Return the (x, y) coordinate for the center point of the cell that contains the specified text.  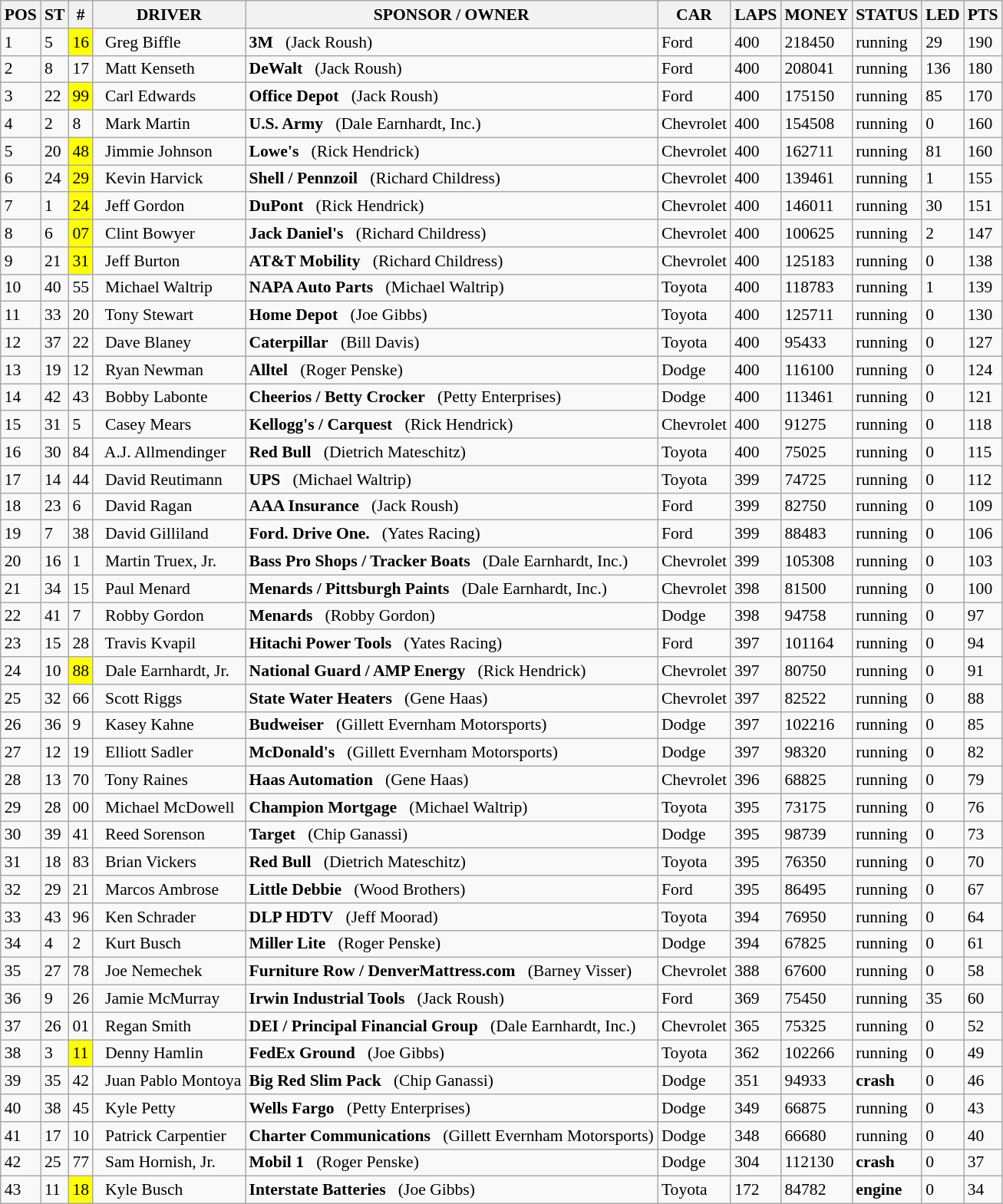
AT&T Mobility (Richard Childress) (451, 261)
115 (983, 452)
170 (983, 97)
Champion Mortgage (Michael Waltrip) (451, 807)
David Ragan (169, 506)
Wells Fargo (Petty Enterprises) (451, 1108)
82750 (817, 506)
PTS (983, 15)
Charter Communications (Gillett Evernham Motorsports) (451, 1136)
Mark Martin (169, 124)
National Guard / AMP Energy (Rick Hendrick) (451, 671)
76 (983, 807)
Kyle Petty (169, 1108)
Haas Automation (Gene Haas) (451, 780)
Patrick Carpentier (169, 1136)
44 (81, 480)
A.J. Allmendinger (169, 452)
67600 (817, 971)
Ford. Drive One. (Yates Racing) (451, 534)
125711 (817, 315)
Kasey Kahne (169, 725)
Matt Kenseth (169, 69)
David Reutimann (169, 480)
Clint Bowyer (169, 233)
45 (81, 1108)
Cheerios / Betty Crocker (Petty Enterprises) (451, 397)
MONEY (817, 15)
Menards / Pittsburgh Paints (Dale Earnhardt, Inc.) (451, 589)
Tony Stewart (169, 315)
95433 (817, 343)
Ryan Newman (169, 370)
Carl Edwards (169, 97)
112130 (817, 1163)
Greg Biffle (169, 42)
74725 (817, 480)
Big Red Slim Pack (Chip Ganassi) (451, 1081)
73 (983, 835)
180 (983, 69)
SPONSOR / OWNER (451, 15)
349 (755, 1108)
66 (81, 698)
Kurt Busch (169, 944)
DeWalt (Jack Roush) (451, 69)
3M (Jack Roush) (451, 42)
Jamie McMurray (169, 999)
99 (81, 97)
NAPA Auto Parts (Michael Waltrip) (451, 288)
81500 (817, 589)
138 (983, 261)
208041 (817, 69)
Office Depot (Jack Roush) (451, 97)
FedEx Ground (Joe Gibbs) (451, 1054)
LAPS (755, 15)
84782 (817, 1190)
116100 (817, 370)
190 (983, 42)
162711 (817, 151)
79 (983, 780)
124 (983, 370)
139461 (817, 179)
Jimmie Johnson (169, 151)
103 (983, 562)
00 (81, 807)
94758 (817, 616)
Budweiser (Gillett Evernham Motorsports) (451, 725)
Furniture Row / DenverMattress.com (Barney Visser) (451, 971)
102216 (817, 725)
80750 (817, 671)
Kellogg's / Carquest (Rick Hendrick) (451, 425)
Little Debbie (Wood Brothers) (451, 889)
Dale Earnhardt, Jr. (169, 671)
STATUS (887, 15)
68825 (817, 780)
State Water Heaters (Gene Haas) (451, 698)
Mobil 1 (Roger Penske) (451, 1163)
58 (983, 971)
# (81, 15)
49 (983, 1054)
218450 (817, 42)
Juan Pablo Montoya (169, 1081)
Irwin Industrial Tools (Jack Roush) (451, 999)
UPS (Michael Waltrip) (451, 480)
48 (81, 151)
121 (983, 397)
91 (983, 671)
66875 (817, 1108)
Home Depot (Joe Gibbs) (451, 315)
engine (887, 1190)
Tony Raines (169, 780)
Reed Sorenson (169, 835)
155 (983, 179)
125183 (817, 261)
86495 (817, 889)
82522 (817, 698)
Kyle Busch (169, 1190)
67825 (817, 944)
Denny Hamlin (169, 1054)
Michael Waltrip (169, 288)
348 (755, 1136)
112 (983, 480)
ST (55, 15)
Jack Daniel's (Richard Childress) (451, 233)
75450 (817, 999)
Interstate Batteries (Joe Gibbs) (451, 1190)
136 (942, 69)
DEI / Principal Financial Group (Dale Earnhardt, Inc.) (451, 1026)
Jeff Gordon (169, 206)
130 (983, 315)
304 (755, 1163)
362 (755, 1054)
Lowe's (Rick Hendrick) (451, 151)
365 (755, 1026)
118 (983, 425)
Paul Menard (169, 589)
81 (942, 151)
172 (755, 1190)
Dave Blaney (169, 343)
127 (983, 343)
388 (755, 971)
84 (81, 452)
369 (755, 999)
Regan Smith (169, 1026)
351 (755, 1081)
75025 (817, 452)
Menards (Robby Gordon) (451, 616)
105308 (817, 562)
AAA Insurance (Jack Roush) (451, 506)
46 (983, 1081)
77 (81, 1163)
175150 (817, 97)
100 (983, 589)
94933 (817, 1081)
55 (81, 288)
139 (983, 288)
82 (983, 753)
POS (21, 15)
98320 (817, 753)
106 (983, 534)
Brian Vickers (169, 863)
91275 (817, 425)
Caterpillar (Bill Davis) (451, 343)
97 (983, 616)
Scott Riggs (169, 698)
66680 (817, 1136)
McDonald's (Gillett Evernham Motorsports) (451, 753)
118783 (817, 288)
Joe Nemechek (169, 971)
Bass Pro Shops / Tracker Boats (Dale Earnhardt, Inc.) (451, 562)
60 (983, 999)
83 (81, 863)
396 (755, 780)
101164 (817, 644)
154508 (817, 124)
Michael McDowell (169, 807)
98739 (817, 835)
73175 (817, 807)
78 (81, 971)
94 (983, 644)
Elliott Sadler (169, 753)
Hitachi Power Tools (Yates Racing) (451, 644)
Bobby Labonte (169, 397)
Sam Hornish, Jr. (169, 1163)
Ken Schrader (169, 917)
07 (81, 233)
52 (983, 1026)
64 (983, 917)
67 (983, 889)
01 (81, 1026)
151 (983, 206)
Alltel (Roger Penske) (451, 370)
109 (983, 506)
Kevin Harvick (169, 179)
Travis Kvapil (169, 644)
DuPont (Rick Hendrick) (451, 206)
Robby Gordon (169, 616)
Marcos Ambrose (169, 889)
96 (81, 917)
76350 (817, 863)
146011 (817, 206)
Jeff Burton (169, 261)
113461 (817, 397)
147 (983, 233)
76950 (817, 917)
DLP HDTV (Jeff Moorad) (451, 917)
100625 (817, 233)
88483 (817, 534)
CAR (694, 15)
61 (983, 944)
LED (942, 15)
Shell / Pennzoil (Richard Childress) (451, 179)
U.S. Army (Dale Earnhardt, Inc.) (451, 124)
75325 (817, 1026)
David Gilliland (169, 534)
Miller Lite (Roger Penske) (451, 944)
102266 (817, 1054)
Martin Truex, Jr. (169, 562)
DRIVER (169, 15)
Target (Chip Ganassi) (451, 835)
Casey Mears (169, 425)
